Pinpoint the cell where the given text exists, returning its [X, Y] midpoint coordinate. 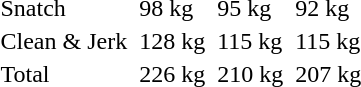
128 kg [172, 41]
115 kg [250, 41]
